Scan for the cell matching the given text and deliver its (X, Y) coordinate at center. 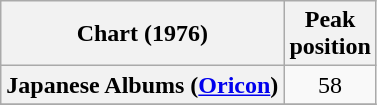
Japanese Albums (Oricon) (142, 85)
Chart (1976) (142, 34)
Peakposition (330, 34)
58 (330, 85)
